For the text-containing cell, return its midpoint in [x, y] coordinate format. 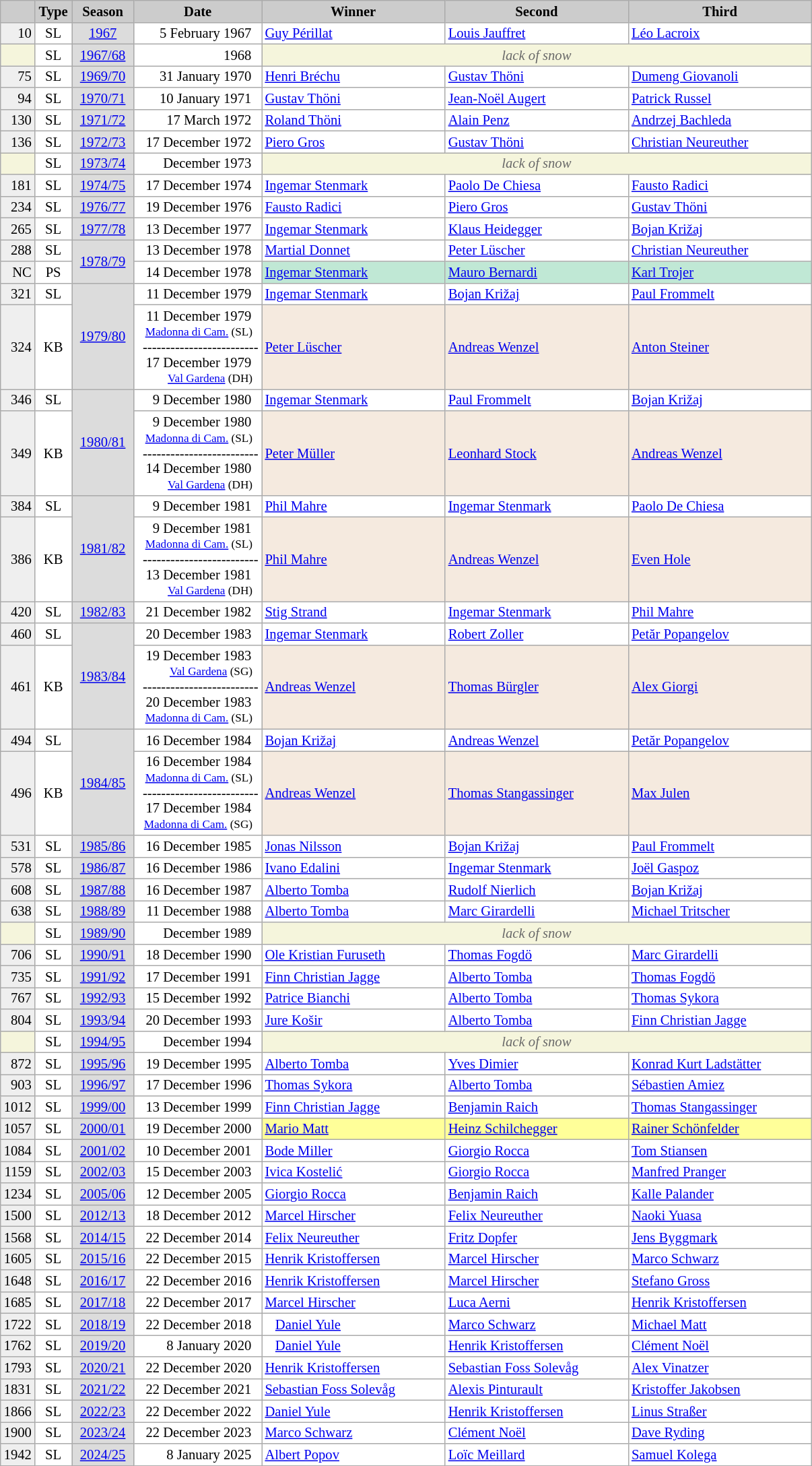
2019/20 [102, 1345]
1976/77 [102, 207]
Type [54, 11]
22 December 2014 [198, 1237]
Alex Vinatzer [720, 1368]
2001/02 [102, 1150]
1979/80 [102, 336]
2022/23 [102, 1411]
31 January 1970 [198, 76]
19 December 2000 [198, 1128]
1991/92 [102, 976]
Roland Thöni [353, 120]
496 [18, 792]
2015/16 [102, 1258]
136 [18, 141]
1996/97 [102, 1085]
1977/78 [102, 228]
903 [18, 1085]
15 December 2003 [198, 1172]
17 March 1972 [198, 120]
Date [198, 11]
Linus Straßer [720, 1411]
Dumeng Giovanoli [720, 76]
1987/88 [102, 889]
1980/81 [102, 442]
22 December 2017 [198, 1302]
Patrick Russel [720, 98]
460 [18, 633]
Tom Stiansen [720, 1150]
1973/74 [102, 163]
Season [102, 11]
494 [18, 740]
9 December 1981 Madonna di Cam. (SL) ------------------------- 13 December 1981 Val Gardena (DH) [198, 559]
22 December 2016 [198, 1280]
Michael Tritscher [720, 911]
130 [18, 120]
Rudolf Nierlich [537, 889]
346 [18, 400]
19 December 1983 Val Gardena (SG) ------------------------- 20 December 1983 Madonna di Cam. (SL) [198, 687]
Fritz Dopfer [537, 1237]
Jure Košir [353, 1020]
13 December 1978 [198, 250]
Winner [353, 11]
Max Julen [720, 792]
Kristoffer Jakobsen [720, 1389]
578 [18, 868]
2005/06 [102, 1194]
December 1973 [198, 163]
16 December 1987 [198, 889]
461 [18, 687]
Loïc Meillard [537, 1454]
1234 [18, 1194]
Leonhard Stock [537, 453]
Martial Donnet [353, 250]
20 December 1993 [198, 1020]
Mauro Bernardi [537, 272]
Samuel Kolega [720, 1454]
1648 [18, 1280]
Heinz Schilchegger [537, 1128]
2023/24 [102, 1432]
Kalle Palander [720, 1194]
17 December 1991 [198, 976]
321 [18, 294]
Stefano Gross [720, 1280]
Michael Matt [720, 1324]
PS [54, 272]
181 [18, 185]
Dave Ryding [720, 1432]
9 December 1980 [198, 400]
2021/22 [102, 1389]
9 December 1980 Madonna di Cam. (SL) ------------------------- 14 December 1980 Val Gardena (DH) [198, 453]
1986/87 [102, 868]
18 December 2012 [198, 1215]
16 December 1984 [198, 740]
Mario Matt [353, 1128]
Third [720, 11]
872 [18, 1063]
1159 [18, 1172]
324 [18, 346]
Alexis Pinturault [537, 1389]
1685 [18, 1302]
Sébastien Amiez [720, 1085]
Konrad Kurt Ladstätter [720, 1063]
Andrzej Bachleda [720, 120]
2014/15 [102, 1237]
Jean-Noël Augert [537, 98]
Ole Kristian Furuseth [353, 955]
1012 [18, 1106]
Yves Dimier [537, 1063]
December 1989 [198, 932]
Louis Jauffret [537, 33]
16 December 1984 Madonna di Cam. (SL) ------------------------- 17 December 1984 Madonna di Cam. (SG) [198, 792]
20 December 1983 [198, 633]
1057 [18, 1128]
2016/17 [102, 1280]
22 December 2015 [198, 1258]
Rainer Schönfelder [720, 1128]
22 December 2021 [198, 1389]
22 December 2018 [198, 1324]
1981/82 [102, 548]
706 [18, 955]
1994/95 [102, 1042]
1967/68 [102, 55]
Luca Aerni [537, 1302]
9 December 1981 [198, 506]
15 December 1992 [198, 998]
Joël Gaspoz [720, 868]
11 December 1979 [198, 294]
1993/94 [102, 1020]
2012/13 [102, 1215]
Peter Müller [353, 453]
1605 [18, 1258]
Even Hole [720, 559]
Guy Périllat [353, 33]
2002/03 [102, 1172]
1942 [18, 1454]
13 December 1977 [198, 228]
17 December 1974 [198, 185]
1722 [18, 1324]
10 [18, 33]
1900 [18, 1432]
1793 [18, 1368]
Naoki Yuasa [720, 1215]
2017/18 [102, 1302]
1970/71 [102, 98]
Léo Lacroix [720, 33]
21 December 1982 [198, 612]
1988/89 [102, 911]
1968 [198, 55]
17 December 1972 [198, 141]
1831 [18, 1389]
1978/79 [102, 261]
384 [18, 506]
Jonas Nilsson [353, 846]
1995/96 [102, 1063]
Anton Steiner [720, 346]
75 [18, 76]
22 December 2023 [198, 1432]
234 [18, 207]
2000/01 [102, 1128]
735 [18, 976]
Manfred Pranger [720, 1172]
17 December 1996 [198, 1085]
Robert Zoller [537, 633]
Alain Penz [537, 120]
5 February 1967 [198, 33]
11 December 1979 Madonna di Cam. (SL) ------------------------- 17 December 1979 Val Gardena (DH) [198, 346]
349 [18, 453]
638 [18, 911]
Ivica Kostelić [353, 1172]
1500 [18, 1215]
1985/86 [102, 846]
Karl Trojer [720, 272]
1866 [18, 1411]
2018/19 [102, 1324]
16 December 1985 [198, 846]
1974/75 [102, 185]
12 December 2005 [198, 1194]
Second [537, 11]
1971/72 [102, 120]
2020/21 [102, 1368]
Patrice Bianchi [353, 998]
94 [18, 98]
11 December 1988 [198, 911]
608 [18, 889]
14 December 1978 [198, 272]
18 December 1990 [198, 955]
10 December 2001 [198, 1150]
Stig Strand [353, 612]
Thomas Bürgler [537, 687]
1990/91 [102, 955]
804 [18, 1020]
1969/70 [102, 76]
Albert Popov [353, 1454]
1992/93 [102, 998]
1568 [18, 1237]
1983/84 [102, 676]
386 [18, 559]
288 [18, 250]
22 December 2022 [198, 1411]
8 January 2025 [198, 1454]
NC [18, 272]
1999/00 [102, 1106]
531 [18, 846]
2024/25 [102, 1454]
22 December 2020 [198, 1368]
Ivano Edalini [353, 868]
1967 [102, 33]
1084 [18, 1150]
13 December 1999 [198, 1106]
Jens Byggmark [720, 1237]
19 December 1976 [198, 207]
December 1994 [198, 1042]
767 [18, 998]
19 December 1995 [198, 1063]
Klaus Heidegger [537, 228]
1984/85 [102, 782]
Alex Giorgi [720, 687]
1762 [18, 1345]
420 [18, 612]
10 January 1971 [198, 98]
Bode Miller [353, 1150]
1982/83 [102, 612]
1989/90 [102, 932]
1972/73 [102, 141]
8 January 2020 [198, 1345]
Henri Bréchu [353, 76]
265 [18, 228]
16 December 1986 [198, 868]
